Capture the cell that displays the provided text and extract its (X, Y) central coordinate. 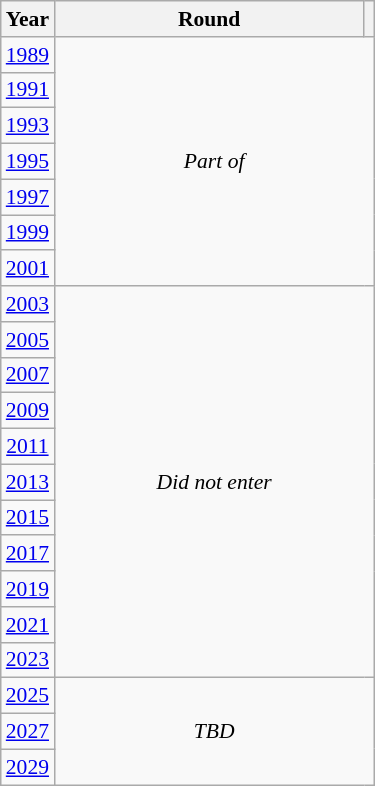
2025 (28, 696)
2029 (28, 767)
2003 (28, 304)
2021 (28, 625)
2007 (28, 375)
1997 (28, 197)
2005 (28, 340)
1993 (28, 126)
1999 (28, 233)
2011 (28, 447)
2009 (28, 411)
2017 (28, 554)
2023 (28, 660)
Year (28, 19)
2019 (28, 589)
TBD (214, 732)
2013 (28, 482)
2015 (28, 518)
Did not enter (214, 482)
1991 (28, 90)
1989 (28, 55)
2027 (28, 732)
Part of (214, 162)
1995 (28, 162)
2001 (28, 269)
Round (209, 19)
